Return the (X, Y) coordinate for the center point of the cell that contains the specified text.  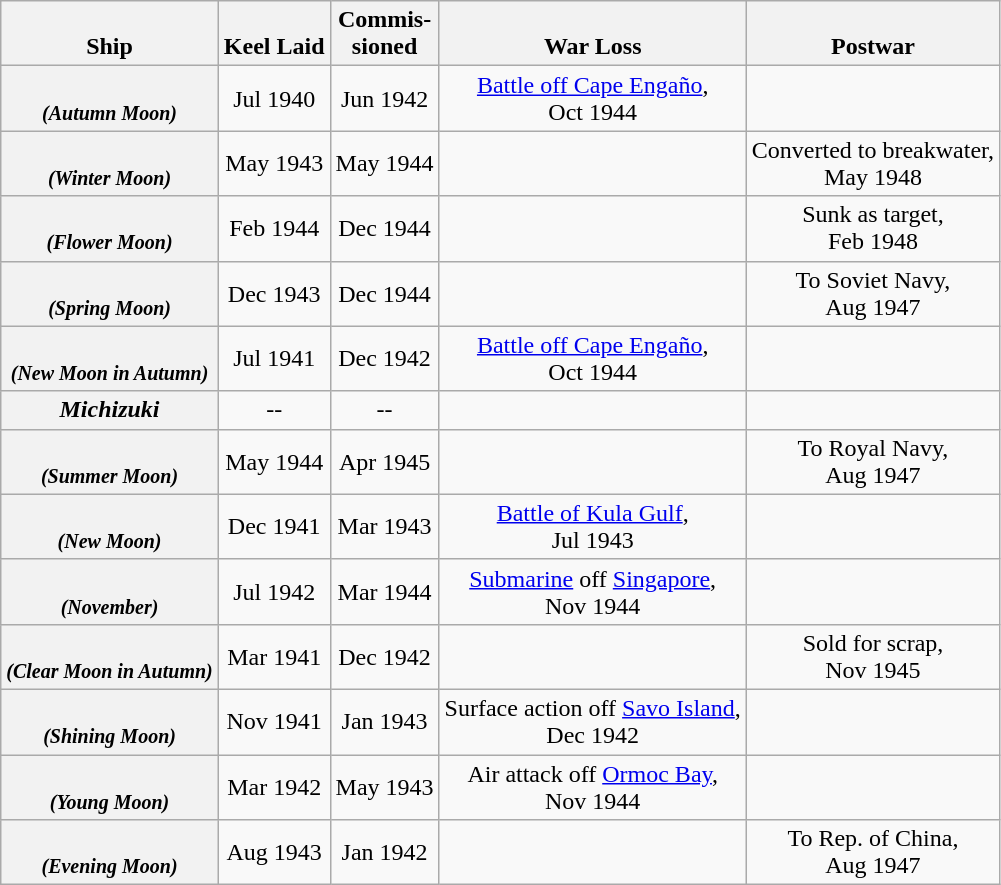
Jan 1943 (384, 722)
Keel Laid (274, 34)
To Soviet Navy,Aug 1947 (872, 294)
(Clear Moon in Autumn) (110, 656)
Jul 1940 (274, 98)
To Royal Navy,Aug 1947 (872, 462)
(Autumn Moon) (110, 98)
(New Moon) (110, 526)
Commis-sioned (384, 34)
(Spring Moon) (110, 294)
(Flower Moon) (110, 228)
(Winter Moon) (110, 164)
(New Moon in Autumn) (110, 358)
(Shining Moon) (110, 722)
Jan 1942 (384, 852)
To Rep. of China,Aug 1947 (872, 852)
Mar 1941 (274, 656)
Feb 1944 (274, 228)
Dec 1941 (274, 526)
Converted to breakwater,May 1948 (872, 164)
(November) (110, 592)
Nov 1941 (274, 722)
Postwar (872, 34)
Air attack off Ormoc Bay,Nov 1944 (592, 786)
Dec 1943 (274, 294)
Michizuki (110, 410)
Jun 1942 (384, 98)
(Evening Moon) (110, 852)
(Summer Moon) (110, 462)
Submarine off Singapore,Nov 1944 (592, 592)
War Loss (592, 34)
(Young Moon) (110, 786)
Apr 1945 (384, 462)
Jul 1942 (274, 592)
Sold for scrap,Nov 1945 (872, 656)
Ship (110, 34)
Mar 1943 (384, 526)
Battle of Kula Gulf,Jul 1943 (592, 526)
Mar 1942 (274, 786)
Sunk as target,Feb 1948 (872, 228)
Aug 1943 (274, 852)
Mar 1944 (384, 592)
Jul 1941 (274, 358)
Surface action off Savo Island,Dec 1942 (592, 722)
